Detect which cell encompasses the target text, then output its (X, Y) center coordinate. 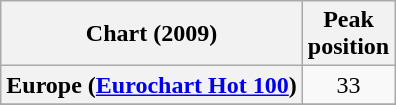
Peakposition (348, 34)
Europe (Eurochart Hot 100) (152, 85)
Chart (2009) (152, 34)
33 (348, 85)
